Find where the given text appears and provide that cell's center as [x, y] coordinate. 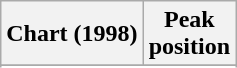
Chart (1998) [72, 34]
Peakposition [189, 34]
